For the text-containing cell, return its midpoint in [x, y] coordinate format. 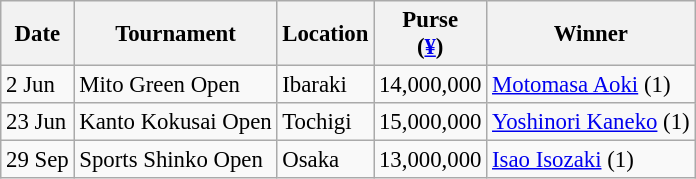
Winner [591, 34]
Tochigi [326, 122]
Isao Isozaki (1) [591, 160]
15,000,000 [430, 122]
Purse(¥) [430, 34]
14,000,000 [430, 85]
23 Jun [38, 122]
Osaka [326, 160]
Location [326, 34]
Mito Green Open [176, 85]
Date [38, 34]
Tournament [176, 34]
Yoshinori Kaneko (1) [591, 122]
Kanto Kokusai Open [176, 122]
29 Sep [38, 160]
Motomasa Aoki (1) [591, 85]
2 Jun [38, 85]
Ibaraki [326, 85]
13,000,000 [430, 160]
Sports Shinko Open [176, 160]
